Provide the (x, y) coordinate of the cell's center where the given text is located.  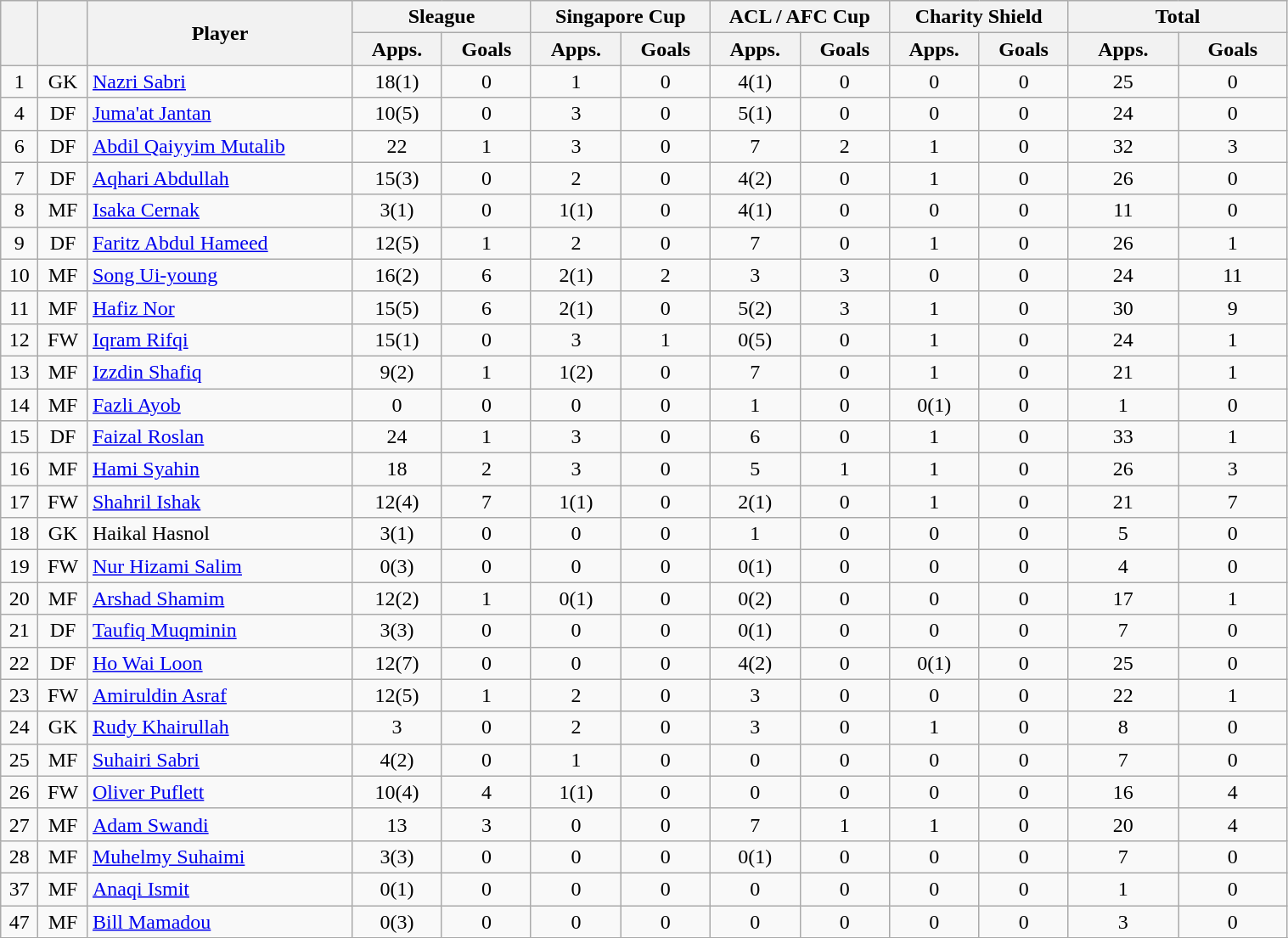
12(7) (397, 663)
Charity Shield (978, 17)
Singapore Cup (620, 17)
Total (1178, 17)
Amiruldin Asraf (219, 695)
Haikal Hasnol (219, 534)
12(4) (397, 502)
Oliver Puflett (219, 792)
15(1) (397, 340)
0(2) (755, 598)
Taufiq Muqminin (219, 631)
10(5) (397, 114)
Bill Mamadou (219, 921)
Shahril Ishak (219, 502)
Anaqi Ismit (219, 889)
Fazli Ayob (219, 405)
14 (20, 405)
19 (20, 566)
23 (20, 695)
Song Ui-young (219, 275)
33 (1123, 437)
47 (20, 921)
Faritz Abdul Hameed (219, 243)
10 (20, 275)
Faizal Roslan (219, 437)
Juma'at Jantan (219, 114)
18(1) (397, 81)
16(2) (397, 275)
Arshad Shamim (219, 598)
9(2) (397, 372)
Hami Syahin (219, 469)
27 (20, 824)
30 (1123, 307)
Adam Swandi (219, 824)
Isaka Cernak (219, 211)
Iqram Rifqi (219, 340)
15(5) (397, 307)
12 (20, 340)
1(2) (576, 372)
Player (219, 33)
Hafiz Nor (219, 307)
Izzdin Shafiq (219, 372)
Sleague (442, 17)
5(1) (755, 114)
10(4) (397, 792)
15(3) (397, 178)
Nazri Sabri (219, 81)
32 (1123, 146)
28 (20, 857)
Nur Hizami Salim (219, 566)
5(2) (755, 307)
Abdil Qaiyyim Mutalib (219, 146)
ACL / AFC Cup (800, 17)
Rudy Khairullah (219, 727)
0(5) (755, 340)
Suhairi Sabri (219, 760)
Muhelmy Suhaimi (219, 857)
Ho Wai Loon (219, 663)
Aqhari Abdullah (219, 178)
37 (20, 889)
12(2) (397, 598)
15 (20, 437)
